Identify which cell holds the provided text, then report its (x, y) central coordinate. 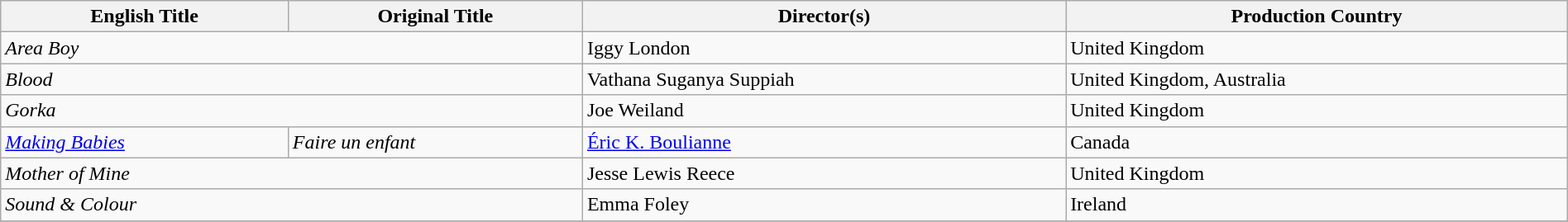
Éric K. Boulianne (824, 142)
Emma Foley (824, 205)
Joe Weiland (824, 111)
Sound & Colour (292, 205)
Director(s) (824, 17)
United Kingdom, Australia (1317, 79)
Canada (1317, 142)
Blood (292, 79)
Production Country (1317, 17)
Original Title (435, 17)
Jesse Lewis Reece (824, 173)
Making Babies (145, 142)
Faire un enfant (435, 142)
Ireland (1317, 205)
Vathana Suganya Suppiah (824, 79)
Mother of Mine (292, 173)
Area Boy (292, 48)
Iggy London (824, 48)
English Title (145, 17)
Gorka (292, 111)
